Return (x, y) of the center of cell containing provided text 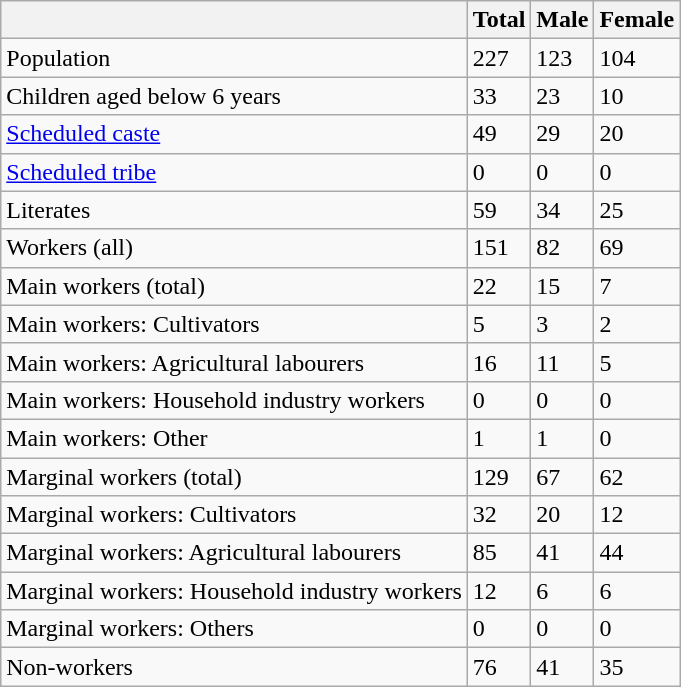
34 (562, 210)
16 (499, 362)
25 (637, 210)
85 (499, 553)
Marginal workers: Agricultural labourers (234, 553)
2 (637, 324)
11 (562, 362)
15 (562, 286)
7 (637, 286)
Workers (all) (234, 248)
32 (499, 515)
29 (562, 134)
Male (562, 20)
Marginal workers: Household industry workers (234, 591)
3 (562, 324)
Children aged below 6 years (234, 96)
227 (499, 58)
Population (234, 58)
Main workers: Other (234, 438)
123 (562, 58)
44 (637, 553)
Female (637, 20)
Marginal workers: Cultivators (234, 515)
49 (499, 134)
Main workers (total) (234, 286)
59 (499, 210)
67 (562, 477)
Marginal workers (total) (234, 477)
Literates (234, 210)
Main workers: Cultivators (234, 324)
35 (637, 667)
Scheduled caste (234, 134)
Total (499, 20)
69 (637, 248)
Non-workers (234, 667)
Main workers: Household industry workers (234, 400)
33 (499, 96)
23 (562, 96)
10 (637, 96)
Marginal workers: Others (234, 629)
22 (499, 286)
104 (637, 58)
76 (499, 667)
82 (562, 248)
151 (499, 248)
Main workers: Agricultural labourers (234, 362)
129 (499, 477)
Scheduled tribe (234, 172)
62 (637, 477)
